Search for the cell housing the specified text and yield its (x, y) center coordinate. 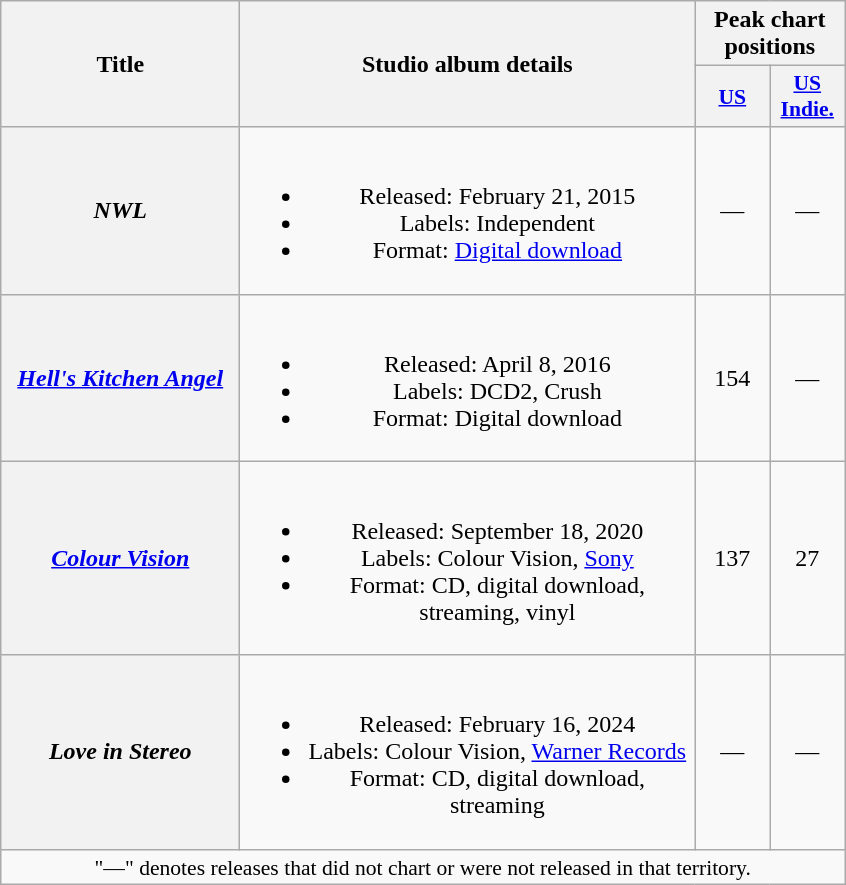
Love in Stereo (120, 752)
Studio album details (468, 64)
154 (732, 378)
USIndie. (808, 96)
Peak chart positions (770, 34)
27 (808, 558)
"—" denotes releases that did not chart or were not released in that territory. (423, 867)
137 (732, 558)
NWL (120, 210)
Released: February 21, 2015Labels: IndependentFormat: Digital download (468, 210)
Released: February 16, 2024Labels: Colour Vision, Warner RecordsFormat: CD, digital download, streaming (468, 752)
Released: September 18, 2020Labels: Colour Vision, SonyFormat: CD, digital download, streaming, vinyl (468, 558)
Colour Vision (120, 558)
Title (120, 64)
Hell's Kitchen Angel (120, 378)
Released: April 8, 2016Labels: DCD2, CrushFormat: Digital download (468, 378)
US (732, 96)
